For the text-containing cell, return its midpoint in [x, y] coordinate format. 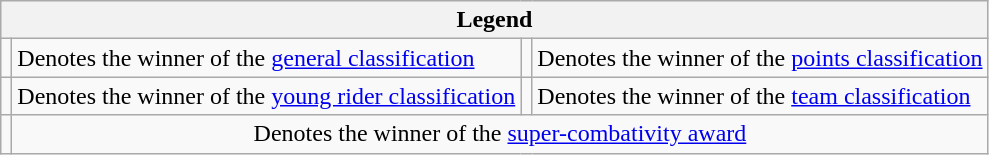
Denotes the winner of the team classification [760, 96]
Denotes the winner of the general classification [266, 58]
Denotes the winner of the young rider classification [266, 96]
Denotes the winner of the points classification [760, 58]
Legend [494, 20]
Denotes the winner of the super-combativity award [500, 134]
